Find where the given text appears and provide that cell's center as (X, Y) coordinate. 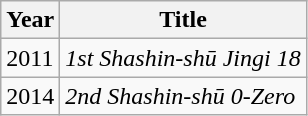
Year (30, 20)
2nd Shashin-shū 0-Zero (183, 96)
2014 (30, 96)
2011 (30, 58)
Title (183, 20)
1st Shashin-shū Jingi 18 (183, 58)
